Output the [x, y] coordinate of the center of the cell containing the given text.  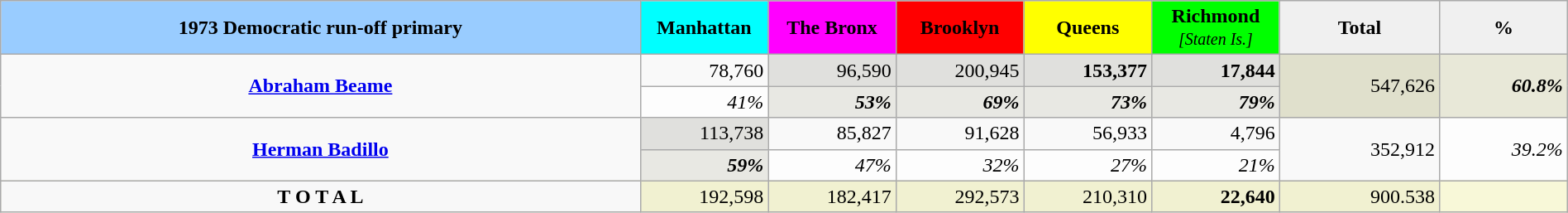
292,573 [959, 196]
900.538 [1360, 196]
T O T A L [321, 196]
32% [959, 165]
547,626 [1360, 86]
56,933 [1088, 133]
17,844 [1216, 70]
60.8% [1503, 86]
96,590 [832, 70]
69% [959, 102]
Richmond [Staten Is.] [1216, 28]
1973 Democratic run-off primary [321, 28]
27% [1088, 165]
47% [832, 165]
192,598 [705, 196]
352,912 [1360, 149]
Manhattan [705, 28]
91,628 [959, 133]
4,796 [1216, 133]
41% [705, 102]
53% [832, 102]
Queens [1088, 28]
Brooklyn [959, 28]
200,945 [959, 70]
210,310 [1088, 196]
Total [1360, 28]
Herman Badillo [321, 149]
22,640 [1216, 196]
73% [1088, 102]
113,738 [705, 133]
78,760 [705, 70]
153,377 [1088, 70]
The Bronx [832, 28]
39.2% [1503, 149]
85,827 [832, 133]
Abraham Beame [321, 86]
21% [1216, 165]
182,417 [832, 196]
79% [1216, 102]
59% [705, 165]
% [1503, 28]
